Return [X, Y] of the center of cell containing provided text 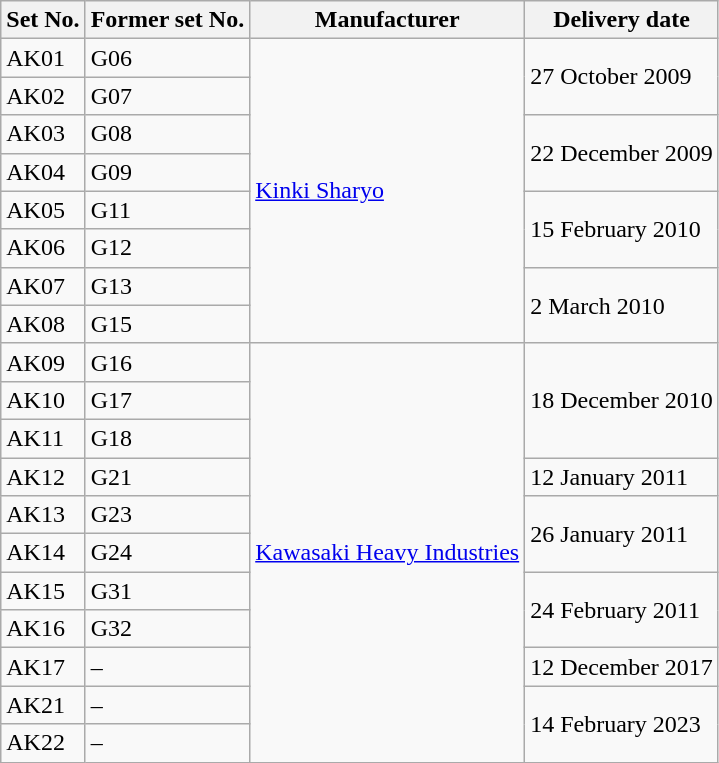
Manufacturer [388, 20]
G21 [168, 477]
G16 [168, 362]
G31 [168, 591]
G09 [168, 172]
G32 [168, 629]
Former set No. [168, 20]
24 February 2011 [622, 610]
G13 [168, 286]
G24 [168, 553]
G11 [168, 210]
G06 [168, 58]
AK09 [43, 362]
AK17 [43, 667]
AK02 [43, 96]
AK14 [43, 553]
AK01 [43, 58]
AK21 [43, 705]
18 December 2010 [622, 400]
12 December 2017 [622, 667]
Set No. [43, 20]
Delivery date [622, 20]
Kinki Sharyo [388, 191]
AK15 [43, 591]
14 February 2023 [622, 724]
G15 [168, 324]
AK13 [43, 515]
AK08 [43, 324]
G23 [168, 515]
AK16 [43, 629]
G17 [168, 400]
AK12 [43, 477]
G08 [168, 134]
12 January 2011 [622, 477]
2 March 2010 [622, 305]
AK10 [43, 400]
AK07 [43, 286]
AK11 [43, 438]
Kawasaki Heavy Industries [388, 552]
22 December 2009 [622, 153]
G18 [168, 438]
G07 [168, 96]
15 February 2010 [622, 229]
26 January 2011 [622, 534]
AK22 [43, 743]
27 October 2009 [622, 77]
AK03 [43, 134]
AK04 [43, 172]
AK06 [43, 248]
AK05 [43, 210]
G12 [168, 248]
